Extract the (x, y) coordinate from the center of the cell holding the provided text.  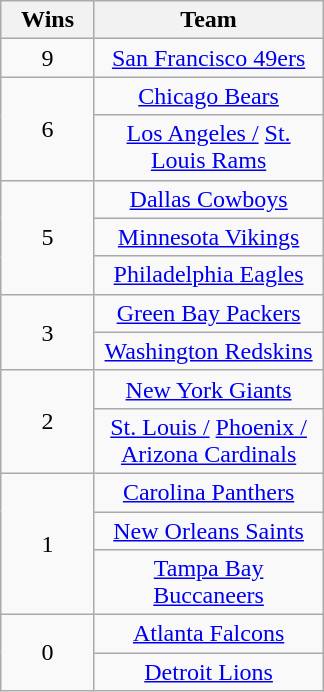
3 (48, 332)
Team (208, 20)
Minnesota Vikings (208, 237)
Green Bay Packers (208, 313)
Atlanta Falcons (208, 634)
Dallas Cowboys (208, 199)
5 (48, 237)
1 (48, 544)
Los Angeles / St. Louis Rams (208, 148)
San Francisco 49ers (208, 58)
St. Louis / Phoenix / Arizona Cardinals (208, 440)
Philadelphia Eagles (208, 275)
Washington Redskins (208, 351)
Wins (48, 20)
Chicago Bears (208, 96)
9 (48, 58)
6 (48, 128)
2 (48, 422)
New Orleans Saints (208, 531)
0 (48, 653)
Tampa Bay Buccaneers (208, 582)
Detroit Lions (208, 672)
Carolina Panthers (208, 492)
New York Giants (208, 389)
